Identify which cell holds the provided text, then report its [X, Y] central coordinate. 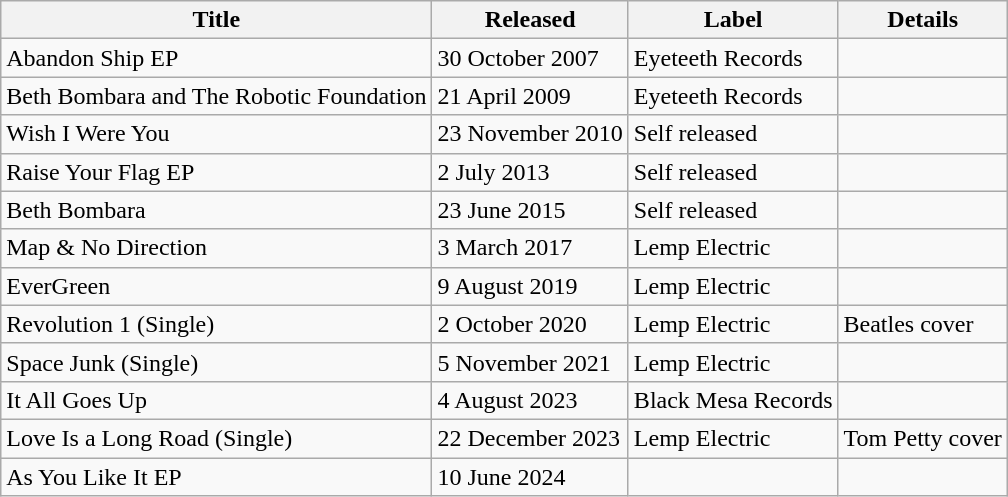
Beth Bombara and The Robotic Foundation [216, 96]
23 November 2010 [530, 134]
Title [216, 20]
9 August 2019 [530, 286]
Abandon Ship EP [216, 58]
Map & No Direction [216, 248]
21 April 2009 [530, 96]
Love Is a Long Road (Single) [216, 438]
22 December 2023 [530, 438]
Beth Bombara [216, 210]
5 November 2021 [530, 362]
Revolution 1 (Single) [216, 324]
EverGreen [216, 286]
Details [922, 20]
4 August 2023 [530, 400]
3 March 2017 [530, 248]
Beatles cover [922, 324]
It All Goes Up [216, 400]
Raise Your Flag EP [216, 172]
Tom Petty cover [922, 438]
2 July 2013 [530, 172]
23 June 2015 [530, 210]
Released [530, 20]
Label [733, 20]
10 June 2024 [530, 477]
30 October 2007 [530, 58]
Wish I Were You [216, 134]
As You Like It EP [216, 477]
Black Mesa Records [733, 400]
2 October 2020 [530, 324]
Space Junk (Single) [216, 362]
